Locate the cell with the specified text and output its (x, y) center coordinate. 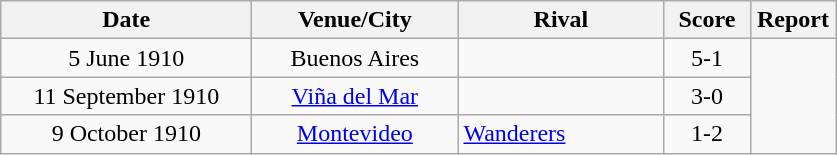
Venue/City (355, 20)
5-1 (707, 58)
3-0 (707, 96)
Score (707, 20)
11 September 1910 (126, 96)
Viña del Mar (355, 96)
Rival (561, 20)
Report (793, 20)
Montevideo (355, 134)
9 October 1910 (126, 134)
1-2 (707, 134)
Buenos Aires (355, 58)
5 June 1910 (126, 58)
Wanderers (561, 134)
Date (126, 20)
